Scan for the cell matching the given text and deliver its [x, y] coordinate at center. 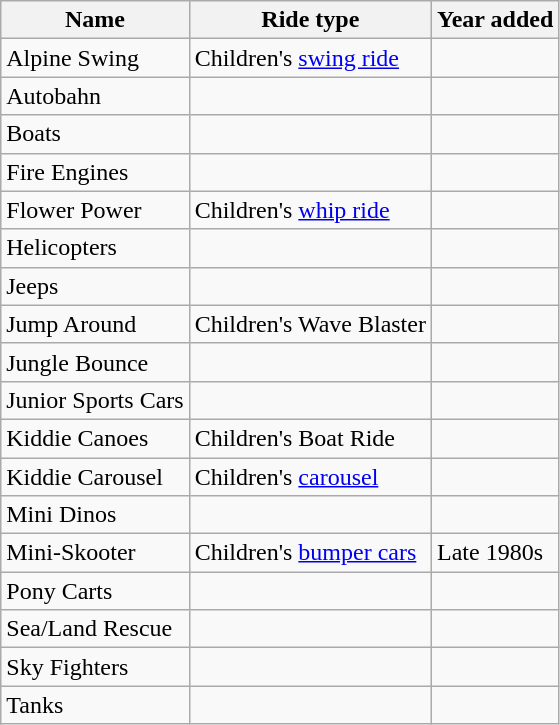
Jungle Bounce [95, 362]
Children's Wave Blaster [310, 324]
Fire Engines [95, 172]
Kiddie Carousel [95, 477]
Children's whip ride [310, 210]
Ride type [310, 20]
Year added [494, 20]
Mini-Skooter [95, 553]
Autobahn [95, 96]
Mini Dinos [95, 515]
Sea/Land Rescue [95, 629]
Children's swing ride [310, 58]
Name [95, 20]
Kiddie Canoes [95, 438]
Children's bumper cars [310, 553]
Late 1980s [494, 553]
Jeeps [95, 286]
Boats [95, 134]
Pony Carts [95, 591]
Jump Around [95, 324]
Sky Fighters [95, 667]
Junior Sports Cars [95, 400]
Children's carousel [310, 477]
Tanks [95, 705]
Children's Boat Ride [310, 438]
Flower Power [95, 210]
Helicopters [95, 248]
Alpine Swing [95, 58]
